For the text-containing cell, return its midpoint in [x, y] coordinate format. 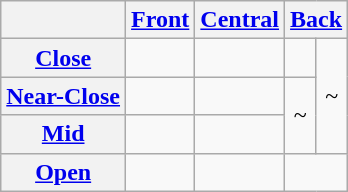
Front [160, 20]
Back [316, 20]
Close [64, 58]
Central [240, 20]
Mid [64, 134]
Open [64, 172]
Near-Close [64, 96]
